Find where the given text appears and provide that cell's center as [x, y] coordinate. 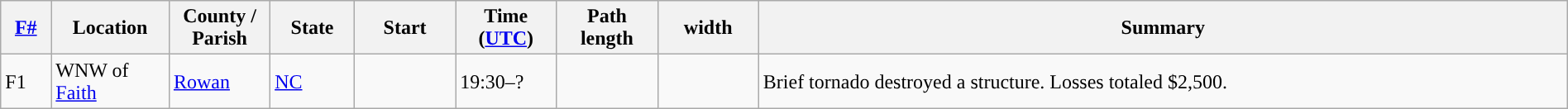
F# [26, 28]
width [708, 28]
Location [111, 28]
Summary [1163, 28]
19:30–? [506, 81]
WNW of Faith [111, 81]
State [313, 28]
Path length [607, 28]
Start [404, 28]
County / Parish [219, 28]
Time (UTC) [506, 28]
Rowan [219, 81]
F1 [26, 81]
NC [313, 81]
Brief tornado destroyed a structure. Losses totaled $2,500. [1163, 81]
